Return (x, y) of the center of cell containing provided text 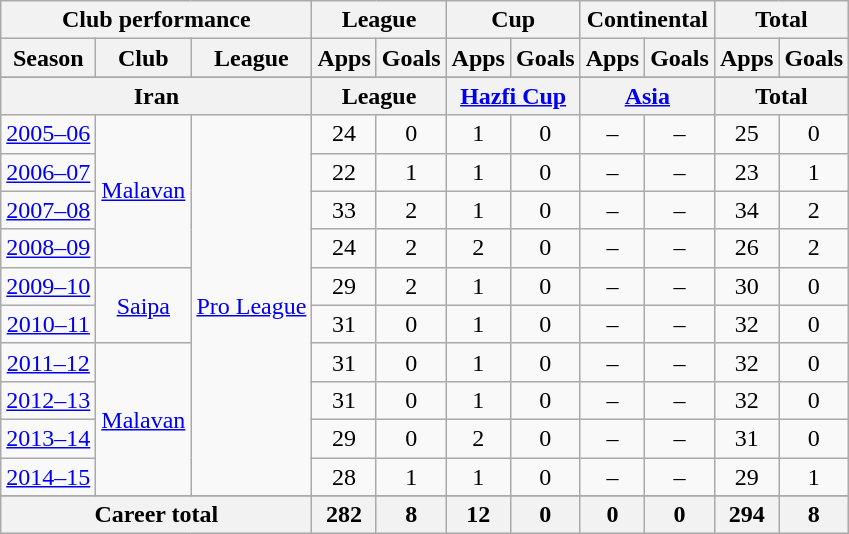
25 (746, 134)
2005–06 (48, 134)
2010–11 (48, 324)
Career total (156, 515)
Pro League (252, 306)
23 (746, 172)
22 (344, 172)
26 (746, 248)
2011–12 (48, 362)
Continental (647, 20)
Club performance (156, 20)
33 (344, 210)
Asia (647, 96)
28 (344, 477)
2012–13 (48, 400)
2014–15 (48, 477)
34 (746, 210)
Iran (156, 96)
2013–14 (48, 438)
30 (746, 286)
12 (478, 515)
Saipa (144, 305)
Cup (513, 20)
294 (746, 515)
Club (144, 58)
2009–10 (48, 286)
Season (48, 58)
2007–08 (48, 210)
282 (344, 515)
Hazfi Cup (513, 96)
2006–07 (48, 172)
2008–09 (48, 248)
